Search for the cell housing the specified text and yield its [x, y] center coordinate. 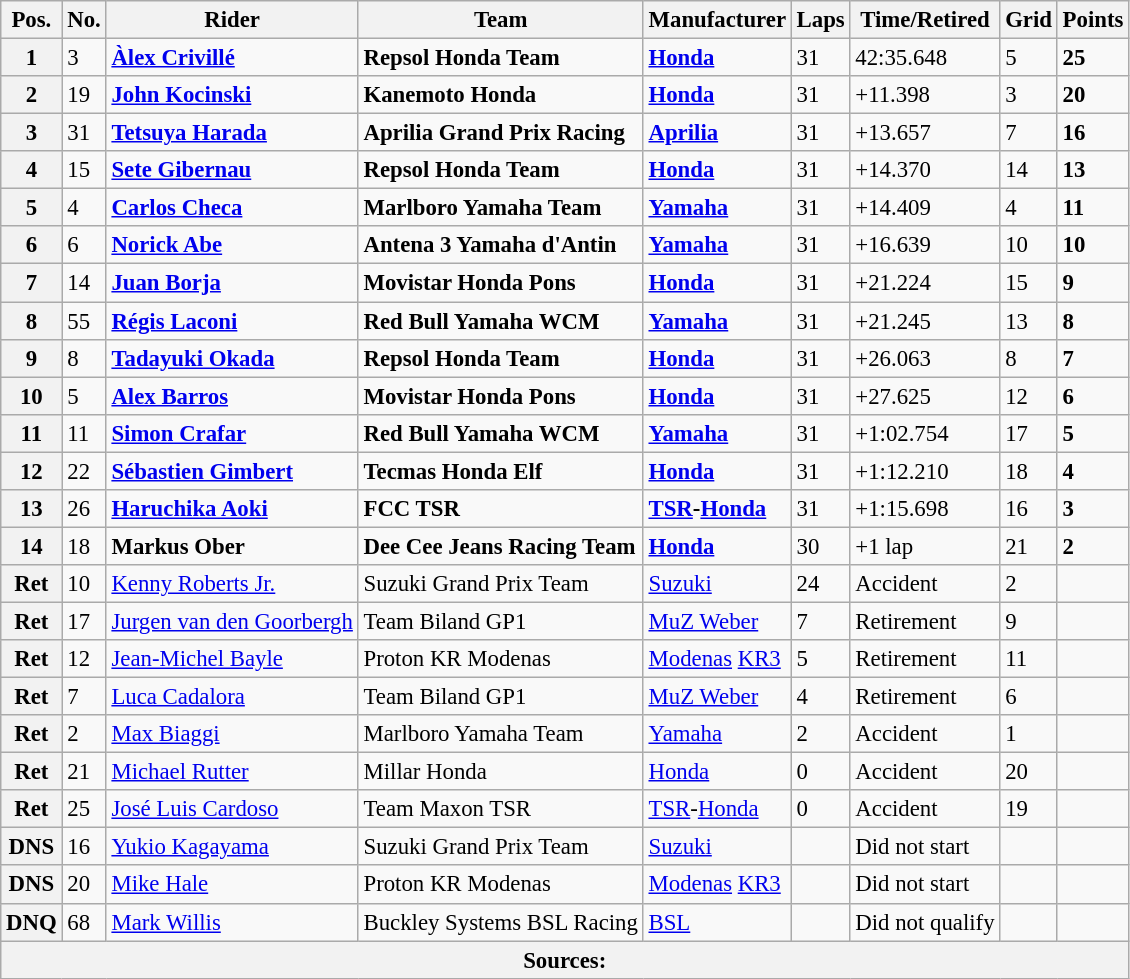
Pos. [32, 20]
Grid [1028, 20]
Jean-Michel Bayle [232, 659]
Mark Willis [232, 922]
Juan Borja [232, 283]
Mike Hale [232, 885]
Jurgen van den Goorbergh [232, 621]
Max Biaggi [232, 734]
Norick Abe [232, 245]
+14.409 [925, 208]
+1 lap [925, 546]
Simon Crafar [232, 433]
+1:12.210 [925, 471]
Sources: [565, 960]
55 [84, 321]
Sébastien Gimbert [232, 471]
24 [820, 584]
Aprilia Grand Prix Racing [500, 133]
Manufacturer [717, 20]
Sete Gibernau [232, 170]
Tetsuya Harada [232, 133]
Millar Honda [500, 772]
Did not qualify [925, 922]
Tadayuki Okada [232, 358]
Luca Cadalora [232, 697]
Tecmas Honda Elf [500, 471]
Àlex Crivillé [232, 58]
Points [1092, 20]
Rider [232, 20]
BSL [717, 922]
Aprilia [717, 133]
+16.639 [925, 245]
+21.245 [925, 321]
Haruchika Aoki [232, 509]
30 [820, 546]
22 [84, 471]
No. [84, 20]
+11.398 [925, 95]
Markus Ober [232, 546]
Kenny Roberts Jr. [232, 584]
+27.625 [925, 396]
+1:15.698 [925, 509]
Régis Laconi [232, 321]
DNQ [32, 922]
Buckley Systems BSL Racing [500, 922]
Team [500, 20]
José Luis Cardoso [232, 809]
+1:02.754 [925, 433]
Antena 3 Yamaha d'Antin [500, 245]
Time/Retired [925, 20]
+26.063 [925, 358]
68 [84, 922]
+21.224 [925, 283]
John Kocinski [232, 95]
Laps [820, 20]
Dee Cee Jeans Racing Team [500, 546]
+13.657 [925, 133]
42:35.648 [925, 58]
Team Maxon TSR [500, 809]
Yukio Kagayama [232, 847]
26 [84, 509]
Michael Rutter [232, 772]
Carlos Checa [232, 208]
+14.370 [925, 170]
Kanemoto Honda [500, 95]
Alex Barros [232, 396]
FCC TSR [500, 509]
